Capture the cell that displays the provided text and extract its (x, y) central coordinate. 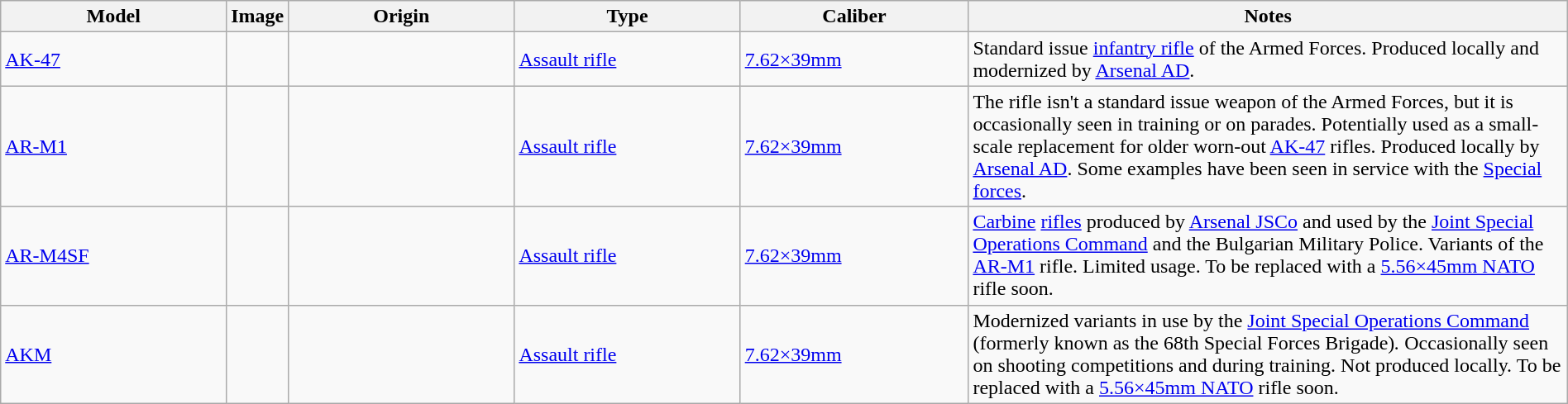
Type (627, 17)
AK-47 (114, 59)
AR-M4SF (114, 256)
AKM (114, 354)
AR-M1 (114, 146)
Notes (1268, 17)
Origin (402, 17)
Model (114, 17)
Image (258, 17)
Standard issue infantry rifle of the Armed Forces. Produced locally and modernized by Arsenal AD. (1268, 59)
Caliber (854, 17)
